From the cell containing the given text, extract its center point as (X, Y) coordinate. 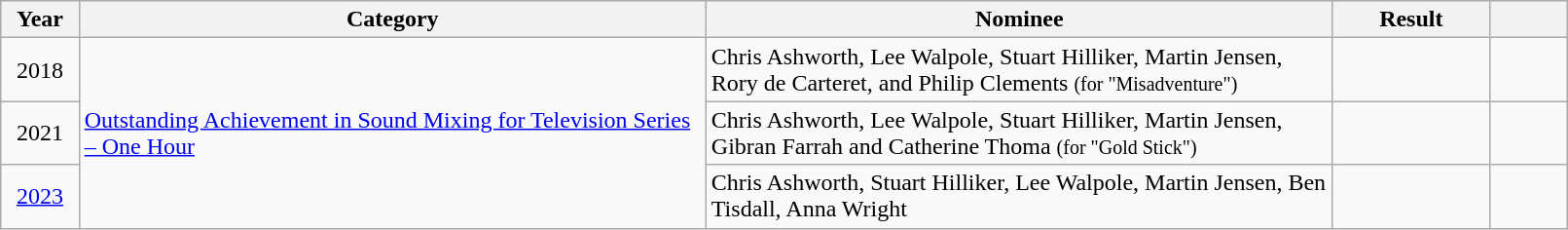
Year (40, 19)
2021 (40, 133)
Outstanding Achievement in Sound Mixing for Television Series – One Hour (392, 133)
Chris Ashworth, Lee Walpole, Stuart Hilliker, Martin Jensen, Rory de Carteret, and Philip Clements (for "Misadventure") (1019, 70)
Chris Ashworth, Lee Walpole, Stuart Hilliker, Martin Jensen, Gibran Farrah and Catherine Thoma (for "Gold Stick") (1019, 133)
Nominee (1019, 19)
Chris Ashworth, Stuart Hilliker, Lee Walpole, Martin Jensen, Ben Tisdall, Anna Wright (1019, 197)
2023 (40, 197)
Category (392, 19)
Result (1411, 19)
2018 (40, 70)
